Return (x, y) of the center of cell containing provided text 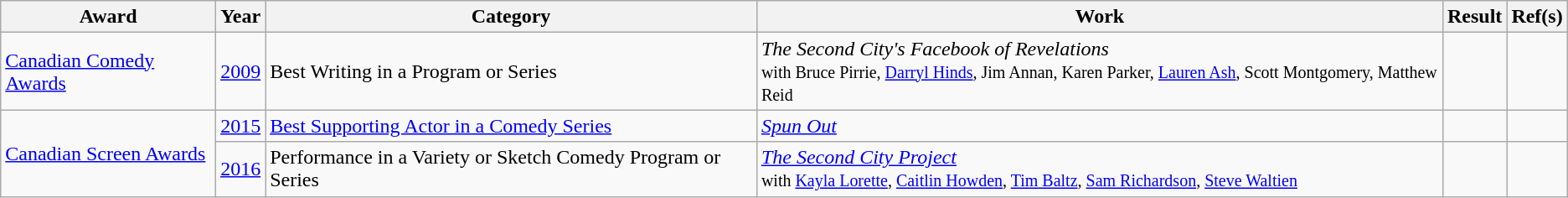
The Second City's Facebook of Revelationswith Bruce Pirrie, Darryl Hinds, Jim Annan, Karen Parker, Lauren Ash, Scott Montgomery, Matthew Reid (1099, 71)
Best Writing in a Program or Series (511, 71)
Category (511, 17)
2015 (241, 126)
Best Supporting Actor in a Comedy Series (511, 126)
The Second City Projectwith Kayla Lorette, Caitlin Howden, Tim Baltz, Sam Richardson, Steve Waltien (1099, 169)
2009 (241, 71)
2016 (241, 169)
Spun Out (1099, 126)
Work (1099, 17)
Performance in a Variety or Sketch Comedy Program or Series (511, 169)
Canadian Screen Awards (109, 153)
Ref(s) (1537, 17)
Result (1474, 17)
Canadian Comedy Awards (109, 71)
Award (109, 17)
Year (241, 17)
